Return [x, y] of the center of cell containing provided text 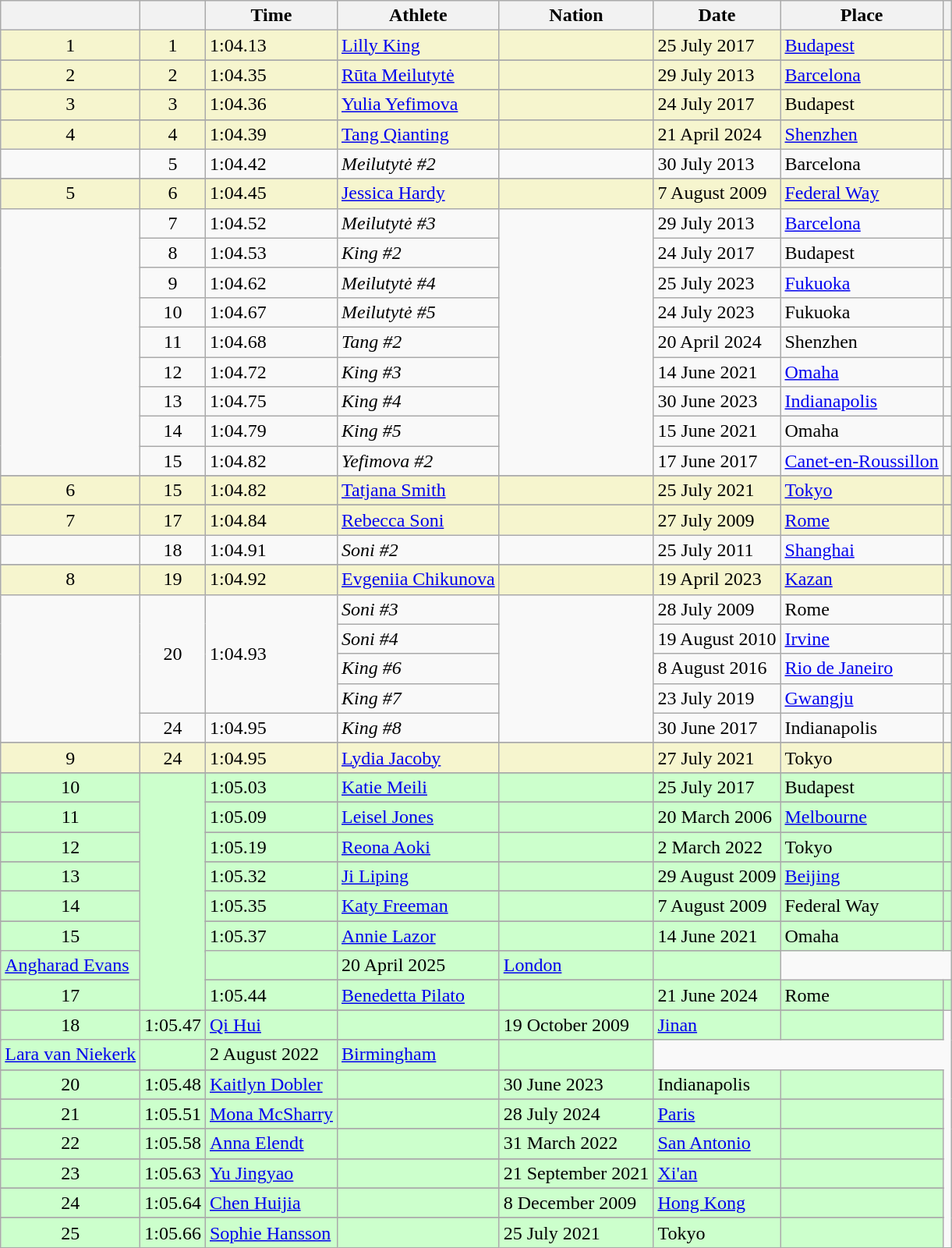
Gwangju [862, 698]
Yu Jingyao [271, 1173]
21 April 2024 [717, 134]
Paris [717, 1114]
Tang Qianting [418, 134]
24 July 2023 [717, 312]
27 July 2021 [717, 757]
1:04.53 [271, 253]
King #5 [418, 431]
28 July 2024 [576, 1114]
Shanghai [862, 550]
1:04.67 [271, 312]
25 July 2023 [717, 282]
1:04.93 [271, 654]
Soni #3 [418, 609]
1:05.03 [271, 787]
25 July 2011 [717, 550]
17 June 2017 [717, 461]
Angharad Evans [70, 966]
1:04.36 [271, 105]
1:05.35 [271, 906]
Tang #2 [418, 342]
19 [173, 580]
Place [862, 16]
21 September 2021 [576, 1173]
28 July 2009 [717, 609]
King #2 [418, 253]
20 April 2025 [418, 966]
1:04.68 [271, 342]
1:05.44 [271, 995]
30 July 2013 [717, 164]
Annie Lazor [418, 936]
Tatjana Smith [418, 491]
1:04.91 [271, 550]
1:05.66 [173, 1232]
Date [717, 16]
21 [70, 1114]
Melbourne [862, 817]
27 July 2009 [717, 520]
London [576, 966]
Xi'an [717, 1173]
8 August 2016 [717, 668]
23 [70, 1173]
1:05.47 [173, 1025]
Reona Aoki [418, 846]
Beijing [862, 877]
20 April 2024 [717, 342]
21 June 2024 [717, 995]
Qi Hui [271, 1025]
1:04.79 [271, 431]
King #3 [418, 372]
19 April 2023 [717, 580]
1:04.42 [271, 164]
Chen Huijia [271, 1203]
1:04.45 [271, 193]
Meilutytė #4 [418, 282]
1:05.58 [173, 1143]
19 October 2009 [576, 1025]
1:05.64 [173, 1203]
Katy Freeman [418, 906]
2 March 2022 [717, 846]
20 March 2006 [717, 817]
Jessica Hardy [418, 193]
King #7 [418, 698]
1:04.72 [271, 372]
Jinan [717, 1025]
Lara van Niekerk [70, 1055]
1:05.19 [271, 846]
Nation [576, 16]
2 August 2022 [271, 1055]
1:04.13 [271, 45]
1:04.52 [271, 223]
22 [70, 1143]
Hong Kong [717, 1203]
1:04.35 [271, 75]
Meilutytė #2 [418, 164]
Soni #4 [418, 639]
Yulia Yefimova [418, 105]
Birmingham [418, 1055]
Yefimova #2 [418, 461]
Time [271, 16]
Benedetta Pilato [418, 995]
Meilutytė #3 [418, 223]
Soni #2 [418, 550]
Lilly King [418, 45]
23 July 2019 [717, 698]
Sophie Hansson [271, 1232]
Leisel Jones [418, 817]
8 December 2009 [576, 1203]
1:05.51 [173, 1114]
Canet-en-Roussillon [862, 461]
19 August 2010 [717, 639]
Athlete [418, 16]
Kazan [862, 580]
31 March 2022 [576, 1143]
Ji Liping [418, 877]
1:05.48 [173, 1084]
King #8 [418, 728]
Anna Elendt [271, 1143]
25 [70, 1232]
29 August 2009 [717, 877]
San Antonio [717, 1143]
Kaitlyn Dobler [271, 1084]
30 June 2017 [717, 728]
1:05.32 [271, 877]
Evgeniia Chikunova [418, 580]
1:04.84 [271, 520]
Meilutytė #5 [418, 312]
1:05.09 [271, 817]
1:04.92 [271, 580]
Rūta Meilutytė [418, 75]
King #4 [418, 402]
1:05.63 [173, 1173]
Irvine [862, 639]
Rebecca Soni [418, 520]
Lydia Jacoby [418, 757]
1:04.75 [271, 402]
Mona McSharry [271, 1114]
Rio de Janeiro [862, 668]
Katie Meili [418, 787]
15 June 2021 [717, 431]
1:04.39 [271, 134]
King #6 [418, 668]
1:04.62 [271, 282]
1:05.37 [271, 936]
